Return [X, Y] of the center of cell containing provided text 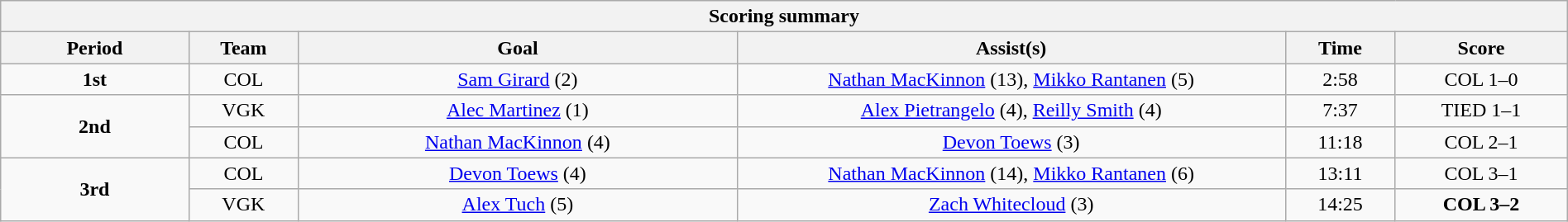
1st [94, 79]
7:37 [1340, 111]
14:25 [1340, 205]
Sam Girard (2) [518, 79]
Zach Whitecloud (3) [1011, 205]
COL 2–1 [1481, 142]
Nathan MacKinnon (4) [518, 142]
COL 3–2 [1481, 205]
3rd [94, 189]
COL 3–1 [1481, 173]
11:18 [1340, 142]
2nd [94, 126]
Score [1481, 48]
Devon Toews (3) [1011, 142]
Assist(s) [1011, 48]
13:11 [1340, 173]
Period [94, 48]
Time [1340, 48]
Team [243, 48]
TIED 1–1 [1481, 111]
Scoring summary [784, 17]
Alec Martinez (1) [518, 111]
Alex Tuch (5) [518, 205]
Nathan MacKinnon (13), Mikko Rantanen (5) [1011, 79]
COL 1–0 [1481, 79]
Nathan MacKinnon (14), Mikko Rantanen (6) [1011, 173]
Devon Toews (4) [518, 173]
2:58 [1340, 79]
Alex Pietrangelo (4), Reilly Smith (4) [1011, 111]
Goal [518, 48]
